Find where the given text appears and provide that cell's center as [x, y] coordinate. 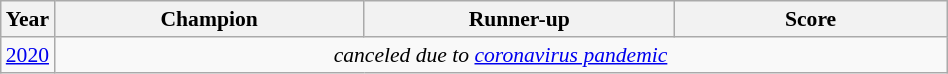
Runner-up [519, 19]
Year [28, 19]
Score [810, 19]
2020 [28, 55]
Champion [209, 19]
canceled due to coronavirus pandemic [500, 55]
